Detect which cell encompasses the target text, then output its [X, Y] center coordinate. 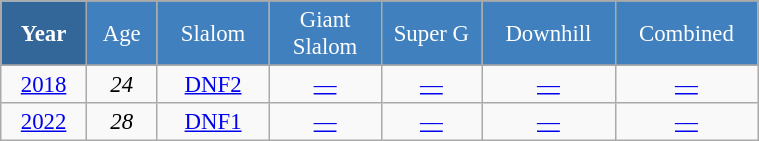
24 [122, 85]
2022 [44, 122]
DNF2 [213, 85]
Age [122, 34]
DNF1 [213, 122]
GiantSlalom [325, 34]
Combined [686, 34]
2018 [44, 85]
Super G [432, 34]
28 [122, 122]
Year [44, 34]
Downhill [549, 34]
Slalom [213, 34]
